Locate the cell with the specified text and output its [x, y] center coordinate. 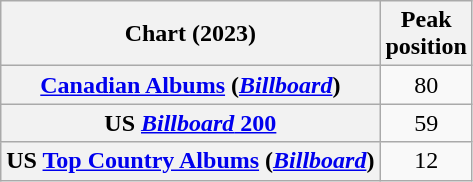
80 [426, 85]
Canadian Albums (Billboard) [190, 85]
59 [426, 123]
Chart (2023) [190, 34]
US Billboard 200 [190, 123]
Peakposition [426, 34]
12 [426, 161]
US Top Country Albums (Billboard) [190, 161]
